For the text-containing cell, return its midpoint in [x, y] coordinate format. 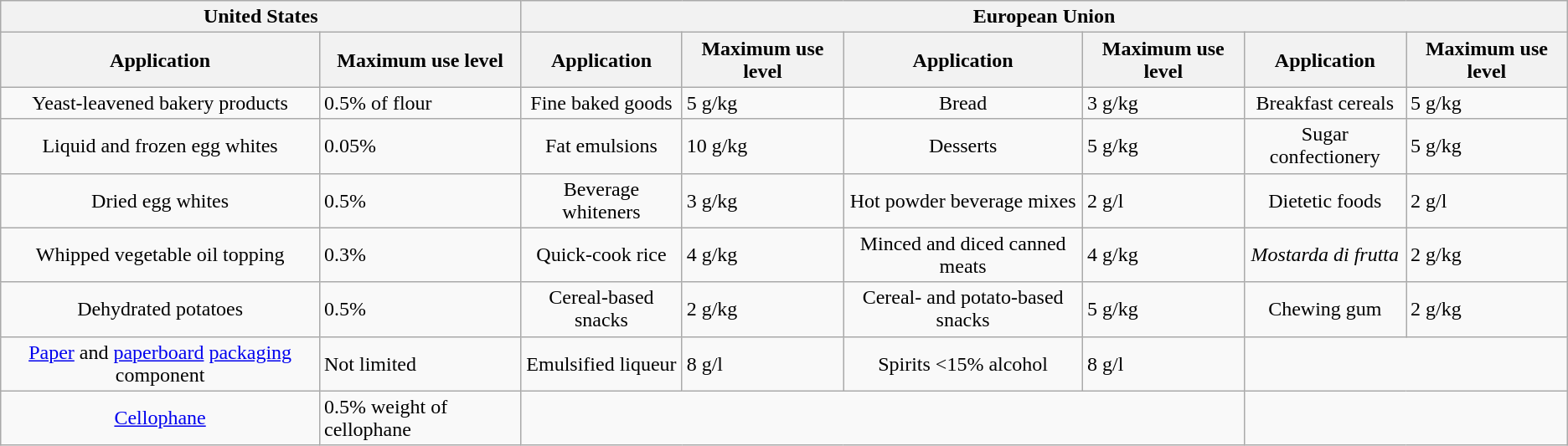
Desserts [963, 146]
Minced and diced canned meats [963, 254]
Quick-cook rice [601, 254]
Yeast-leavened bakery products [161, 103]
Bread [963, 103]
Dehydrated potatoes [161, 310]
Cellophane [161, 418]
United States [261, 17]
Beverage whiteners [601, 201]
Sugar confectionery [1325, 146]
Dried egg whites [161, 201]
10 g/kg [762, 146]
0.5% of flour [420, 103]
Cereal-based snacks [601, 310]
Chewing gum [1325, 310]
0.05% [420, 146]
Paper and paperboard packaging component [161, 363]
0.5% weight of cellophane [420, 418]
Mostarda di frutta [1325, 254]
Dietetic foods [1325, 201]
Whipped vegetable oil topping [161, 254]
Liquid and frozen egg whites [161, 146]
Breakfast cereals [1325, 103]
Not limited [420, 363]
Cereal- and potato-based snacks [963, 310]
Fat emulsions [601, 146]
Fine baked goods [601, 103]
0.3% [420, 254]
Emulsified liqueur [601, 363]
European Union [1044, 17]
Hot powder beverage mixes [963, 201]
Spirits <15% alcohol [963, 363]
